Detect which cell encompasses the target text, then output its [x, y] center coordinate. 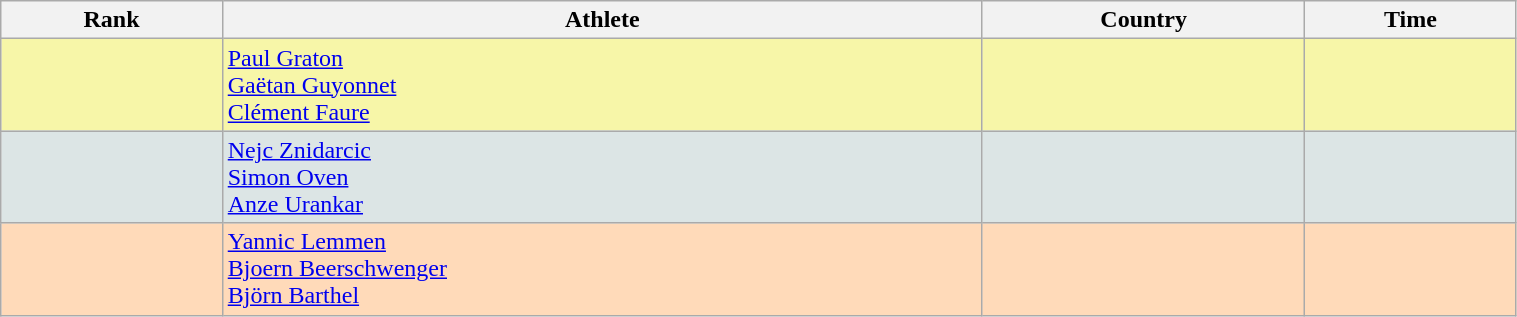
Nejc ZnidarcicSimon OvenAnze Urankar [602, 177]
Country [1144, 20]
Athlete [602, 20]
Yannic LemmenBjoern BeerschwengerBjörn Barthel [602, 269]
Rank [112, 20]
Time [1410, 20]
Paul GratonGaëtan GuyonnetClément Faure [602, 85]
